Return [x, y] of the center of cell containing provided text 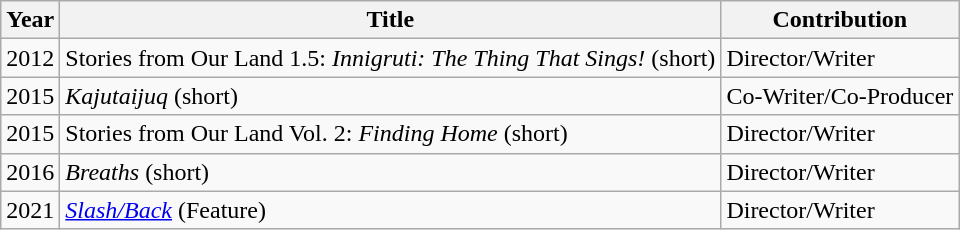
2012 [30, 58]
Stories from Our Land Vol. 2: Finding Home (short) [390, 134]
2016 [30, 172]
Co-Writer/Co-Producer [840, 96]
Breaths (short) [390, 172]
Slash/Back (Feature) [390, 210]
Kajutaijuq (short) [390, 96]
Stories from Our Land 1.5: Innigruti: The Thing That Sings! (short) [390, 58]
Contribution [840, 20]
Title [390, 20]
Year [30, 20]
2021 [30, 210]
